From the cell containing the given text, extract its center point as (X, Y) coordinate. 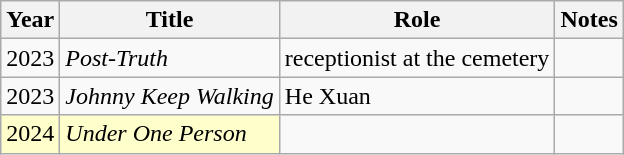
He Xuan (417, 96)
2024 (30, 134)
Year (30, 20)
Post-Truth (170, 58)
Notes (589, 20)
receptionist at the cemetery (417, 58)
Role (417, 20)
Under One Person (170, 134)
Johnny Keep Walking (170, 96)
Title (170, 20)
